Identify which cell holds the provided text, then report its (X, Y) central coordinate. 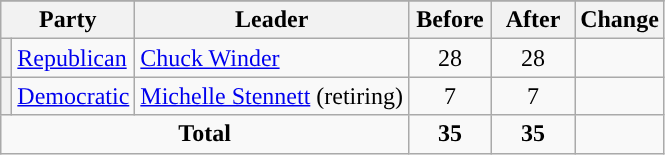
Republican (74, 58)
Michelle Stennett (retiring) (272, 96)
Chuck Winder (272, 58)
Change (620, 20)
Total (205, 134)
After (534, 20)
Party (68, 20)
Before (450, 20)
Democratic (74, 96)
Leader (272, 20)
